Find where the given text appears and provide that cell's center as [X, Y] coordinate. 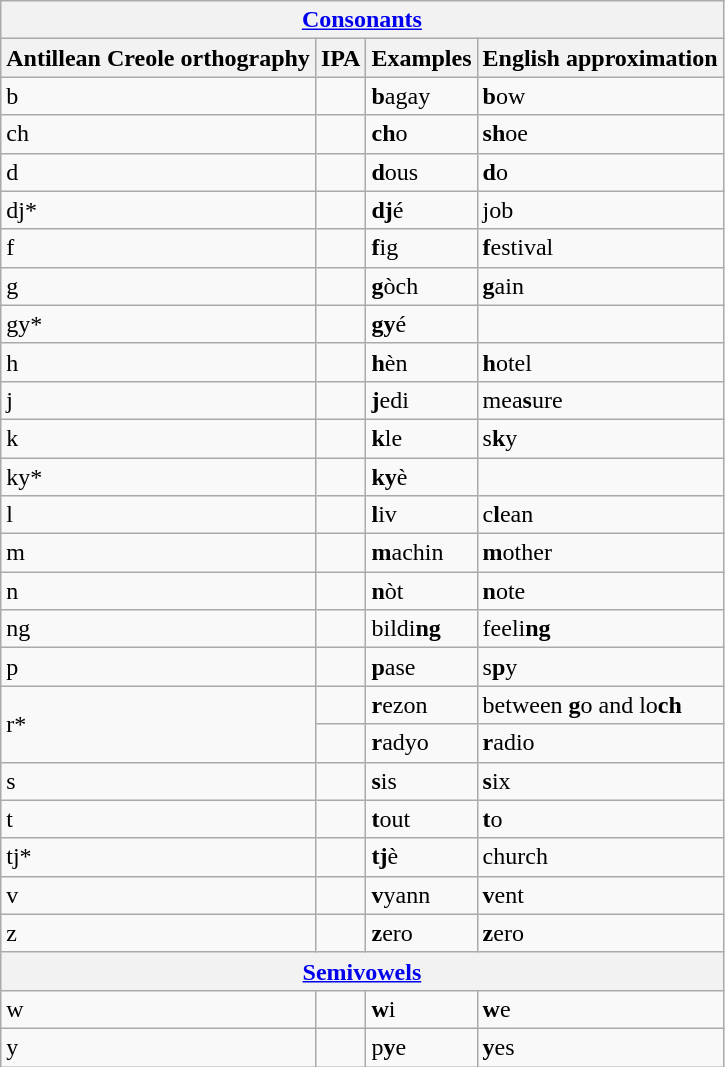
spy [600, 667]
k [158, 438]
rezon [422, 705]
tj* [158, 857]
six [600, 781]
clean [600, 515]
Antillean Creole orthography [158, 58]
fig [422, 248]
vent [600, 895]
IPA [340, 58]
d [158, 172]
bilding [422, 629]
mother [600, 553]
pye [422, 1047]
nòt [422, 591]
dous [422, 172]
liv [422, 515]
bagay [422, 96]
gòch [422, 286]
p [158, 667]
festival [600, 248]
z [158, 933]
bow [600, 96]
we [600, 1009]
radyo [422, 743]
note [600, 591]
do [600, 172]
feeling [600, 629]
ng [158, 629]
g [158, 286]
m [158, 553]
ky* [158, 477]
tout [422, 819]
r* [158, 724]
cho [422, 134]
n [158, 591]
yes [600, 1047]
b [158, 96]
Semivowels [362, 971]
hèn [422, 362]
w [158, 1009]
hotel [600, 362]
Examples [422, 58]
English approximation [600, 58]
sky [600, 438]
church [600, 857]
y [158, 1047]
jedi [422, 400]
vyann [422, 895]
h [158, 362]
s [158, 781]
sis [422, 781]
l [158, 515]
dj* [158, 210]
kle [422, 438]
radio [600, 743]
job [600, 210]
djé [422, 210]
to [600, 819]
measure [600, 400]
gyé [422, 324]
Consonants [362, 20]
between go and loch [600, 705]
ch [158, 134]
pase [422, 667]
machin [422, 553]
shoe [600, 134]
tjè [422, 857]
v [158, 895]
f [158, 248]
wi [422, 1009]
gain [600, 286]
gy* [158, 324]
t [158, 819]
j [158, 400]
kyè [422, 477]
